Locate the cell with the specified text and output its [x, y] center coordinate. 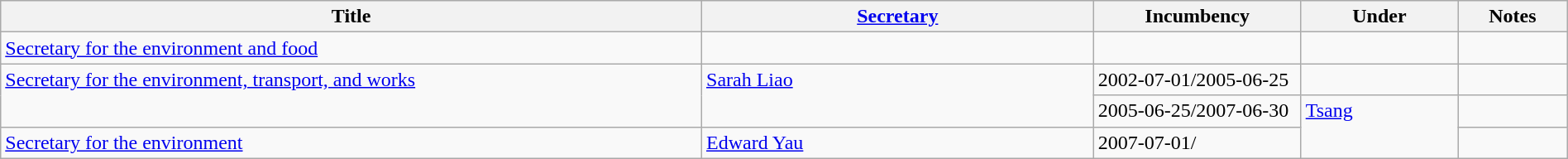
Secretary [898, 17]
Edward Yau [898, 142]
2007-07-01/ [1198, 142]
Secretary for the environment [351, 142]
Notes [1513, 17]
Secretary for the environment, transport, and works [351, 95]
Sarah Liao [898, 95]
2005-06-25/2007-06-30 [1198, 111]
2002-07-01/2005-06-25 [1198, 79]
Title [351, 17]
Incumbency [1198, 17]
Secretary for the environment and food [351, 48]
Under [1379, 17]
Tsang [1379, 127]
